Return (X, Y) of the center of cell containing provided text 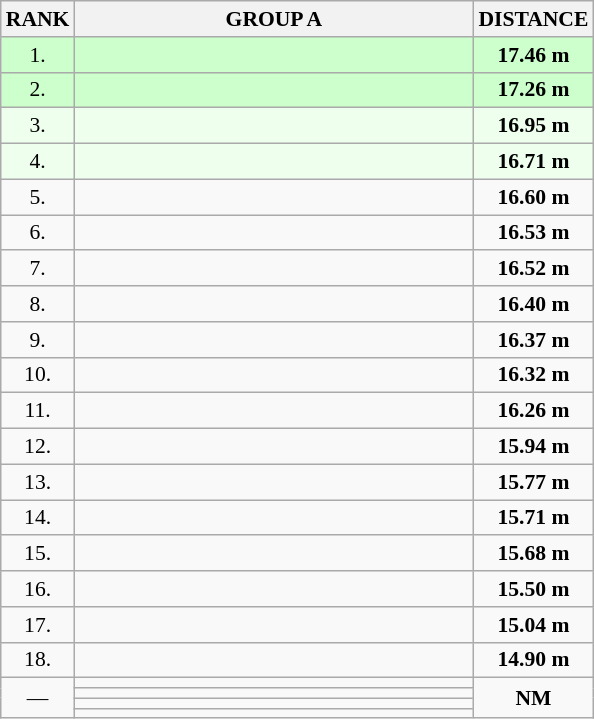
10. (38, 375)
16.40 m (533, 304)
17. (38, 625)
16.60 m (533, 197)
15. (38, 554)
17.26 m (533, 90)
18. (38, 660)
16.32 m (533, 375)
12. (38, 447)
15.68 m (533, 554)
6. (38, 233)
16.53 m (533, 233)
14. (38, 518)
8. (38, 304)
3. (38, 126)
— (38, 698)
4. (38, 162)
7. (38, 269)
15.77 m (533, 482)
14.90 m (533, 660)
RANK (38, 19)
15.94 m (533, 447)
16.37 m (533, 340)
11. (38, 411)
16.26 m (533, 411)
16.95 m (533, 126)
1. (38, 55)
16. (38, 589)
15.50 m (533, 589)
DISTANCE (533, 19)
15.04 m (533, 625)
NM (533, 698)
16.71 m (533, 162)
16.52 m (533, 269)
GROUP A (274, 19)
2. (38, 90)
17.46 m (533, 55)
15.71 m (533, 518)
13. (38, 482)
5. (38, 197)
9. (38, 340)
